Identify which cell holds the provided text, then report its [X, Y] central coordinate. 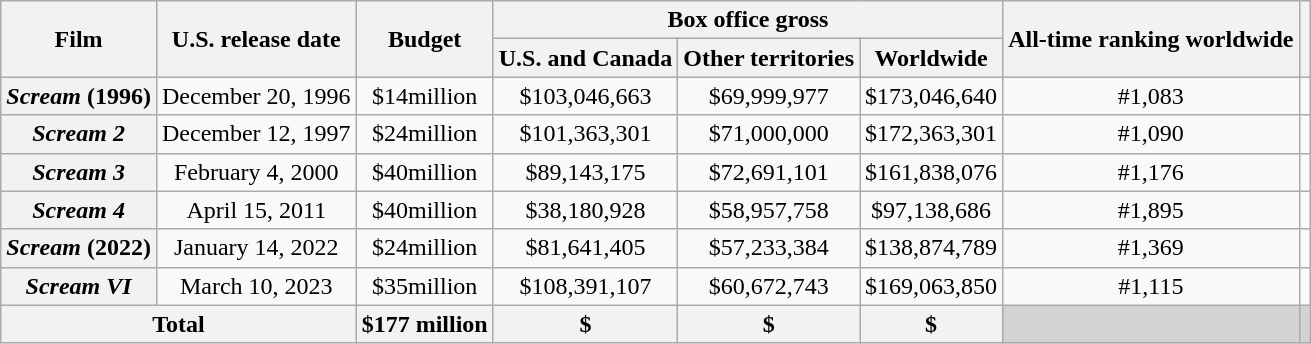
$38,180,928 [585, 210]
$89,143,175 [585, 172]
$177 million [424, 324]
Scream 4 [79, 210]
January 14, 2022 [256, 248]
$72,691,101 [769, 172]
Scream (1996) [79, 96]
Scream VI [79, 286]
$60,672,743 [769, 286]
Budget [424, 39]
$169,063,850 [932, 286]
$97,138,686 [932, 210]
$57,233,384 [769, 248]
$81,641,405 [585, 248]
Total [178, 324]
$172,363,301 [932, 134]
All-time ranking worldwide [1151, 39]
$14million [424, 96]
$138,874,789 [932, 248]
#1,115 [1151, 286]
$69,999,977 [769, 96]
$71,000,000 [769, 134]
March 10, 2023 [256, 286]
$101,363,301 [585, 134]
Film [79, 39]
#1,369 [1151, 248]
Scream (2022) [79, 248]
U.S. release date [256, 39]
Worldwide [932, 58]
$108,391,107 [585, 286]
February 4, 2000 [256, 172]
December 20, 1996 [256, 96]
April 15, 2011 [256, 210]
#1,895 [1151, 210]
#1,176 [1151, 172]
December 12, 1997 [256, 134]
Other territories [769, 58]
#1,083 [1151, 96]
Box office gross [748, 20]
#1,090 [1151, 134]
$35million [424, 286]
U.S. and Canada [585, 58]
$173,046,640 [932, 96]
Scream 3 [79, 172]
Scream 2 [79, 134]
$103,046,663 [585, 96]
$161,838,076 [932, 172]
$58,957,758 [769, 210]
